Return the (x, y) coordinate for the center point of the cell that contains the specified text.  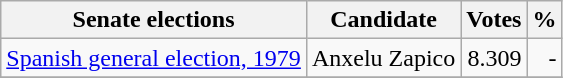
Anxelu Zapico (383, 58)
Candidate (383, 20)
% (544, 20)
- (544, 58)
Senate elections (154, 20)
8.309 (494, 58)
Spanish general election, 1979 (154, 58)
Votes (494, 20)
